Detect which cell encompasses the target text, then output its [x, y] center coordinate. 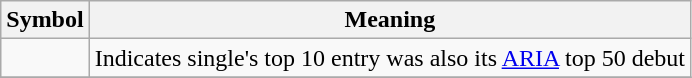
Symbol [45, 20]
Indicates single's top 10 entry was also its ARIA top 50 debut [390, 58]
Meaning [390, 20]
